Return the (x, y) coordinate for the center point of the cell that contains the specified text.  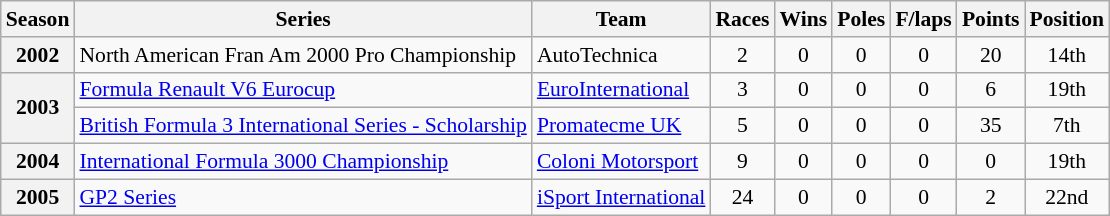
2004 (38, 162)
2005 (38, 197)
AutoTechnica (622, 55)
Promatecme UK (622, 126)
GP2 Series (302, 197)
20 (991, 55)
Points (991, 19)
3 (742, 90)
35 (991, 126)
2003 (38, 108)
EuroInternational (622, 90)
North American Fran Am 2000 Pro Championship (302, 55)
9 (742, 162)
International Formula 3000 Championship (302, 162)
Wins (803, 19)
Coloni Motorsport (622, 162)
7th (1067, 126)
iSport International (622, 197)
Races (742, 19)
Series (302, 19)
5 (742, 126)
6 (991, 90)
Team (622, 19)
14th (1067, 55)
2002 (38, 55)
Formula Renault V6 Eurocup (302, 90)
24 (742, 197)
F/laps (924, 19)
Position (1067, 19)
Poles (861, 19)
22nd (1067, 197)
British Formula 3 International Series - Scholarship (302, 126)
Season (38, 19)
